Search for the cell housing the specified text and yield its (X, Y) center coordinate. 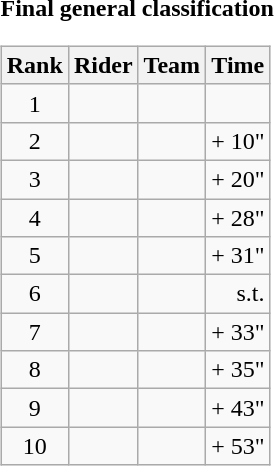
Time (238, 65)
1 (34, 103)
Rank (34, 65)
5 (34, 256)
8 (34, 370)
3 (34, 179)
Rider (103, 65)
+ 35" (238, 370)
+ 33" (238, 332)
+ 20" (238, 179)
2 (34, 141)
7 (34, 332)
s.t. (238, 294)
10 (34, 446)
Team (172, 65)
9 (34, 408)
+ 43" (238, 408)
4 (34, 217)
+ 53" (238, 446)
+ 31" (238, 256)
6 (34, 294)
+ 10" (238, 141)
+ 28" (238, 217)
